Locate the cell with the specified text and output its [X, Y] center coordinate. 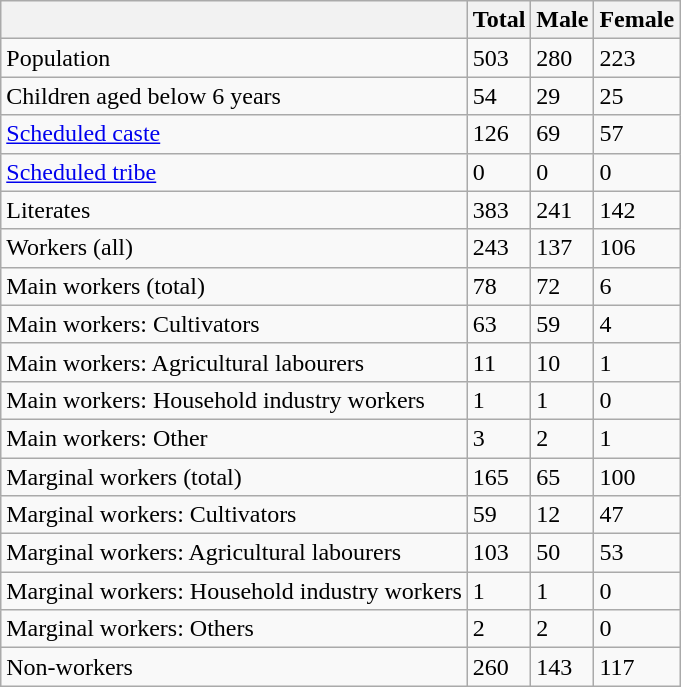
Marginal workers: Agricultural labourers [234, 553]
106 [637, 248]
Workers (all) [234, 248]
65 [562, 477]
Female [637, 20]
383 [499, 210]
12 [562, 515]
Children aged below 6 years [234, 96]
78 [499, 286]
29 [562, 96]
137 [562, 248]
4 [637, 324]
53 [637, 553]
Main workers: Other [234, 438]
Main workers (total) [234, 286]
57 [637, 134]
Male [562, 20]
241 [562, 210]
Main workers: Cultivators [234, 324]
223 [637, 58]
63 [499, 324]
280 [562, 58]
Marginal workers (total) [234, 477]
Literates [234, 210]
243 [499, 248]
Marginal workers: Household industry workers [234, 591]
10 [562, 362]
503 [499, 58]
Main workers: Household industry workers [234, 400]
Marginal workers: Others [234, 629]
117 [637, 667]
25 [637, 96]
50 [562, 553]
47 [637, 515]
Marginal workers: Cultivators [234, 515]
Scheduled caste [234, 134]
72 [562, 286]
11 [499, 362]
54 [499, 96]
Scheduled tribe [234, 172]
100 [637, 477]
165 [499, 477]
142 [637, 210]
103 [499, 553]
Non-workers [234, 667]
6 [637, 286]
69 [562, 134]
3 [499, 438]
260 [499, 667]
143 [562, 667]
Total [499, 20]
126 [499, 134]
Population [234, 58]
Main workers: Agricultural labourers [234, 362]
